Detect which cell encompasses the target text, then output its [x, y] center coordinate. 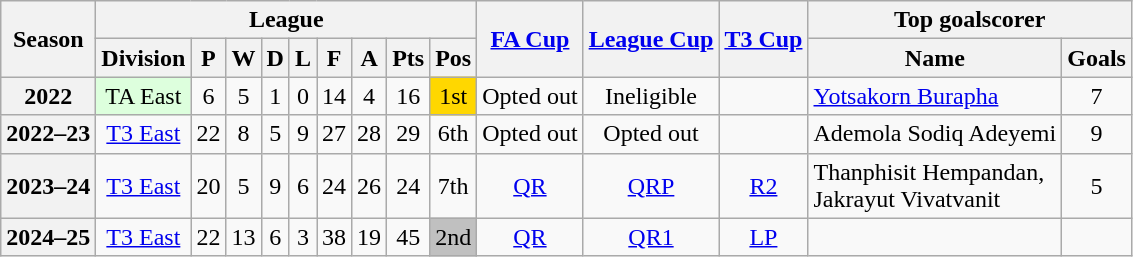
Division [144, 58]
19 [370, 237]
1 [275, 96]
A [370, 58]
Ademola Sodiq Adeyemi [935, 134]
13 [244, 237]
Ineligible [651, 96]
7 [1097, 96]
Top goalscorer [970, 20]
FA Cup [530, 39]
1st [454, 96]
TA East [144, 96]
38 [334, 237]
45 [408, 237]
7th [454, 186]
Pos [454, 58]
QRP [651, 186]
29 [408, 134]
16 [408, 96]
0 [302, 96]
27 [334, 134]
League Cup [651, 39]
2023–24 [48, 186]
Name [935, 58]
2024–25 [48, 237]
4 [370, 96]
3 [302, 237]
14 [334, 96]
20 [208, 186]
2022 [48, 96]
D [275, 58]
6th [454, 134]
F [334, 58]
Yotsakorn Burapha [935, 96]
P [208, 58]
L [302, 58]
Thanphisit Hempandan, Jakrayut Vivatvanit [935, 186]
2022–23 [48, 134]
8 [244, 134]
R2 [764, 186]
LP [764, 237]
QR1 [651, 237]
26 [370, 186]
League [286, 20]
Pts [408, 58]
28 [370, 134]
Season [48, 39]
W [244, 58]
2nd [454, 237]
T3 Cup [764, 39]
Goals [1097, 58]
